Search for the cell housing the specified text and yield its (X, Y) center coordinate. 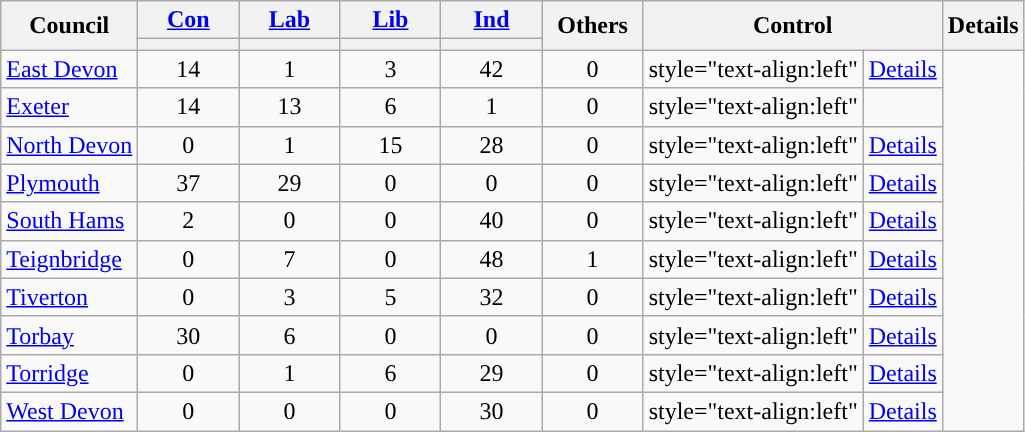
28 (492, 145)
Con (188, 20)
North Devon (70, 145)
West Devon (70, 411)
East Devon (70, 69)
Torbay (70, 335)
5 (390, 297)
Ind (492, 20)
15 (390, 145)
Exeter (70, 107)
Plymouth (70, 183)
Control (792, 26)
Lib (390, 20)
Others (592, 26)
Council (70, 26)
42 (492, 69)
48 (492, 259)
7 (290, 259)
32 (492, 297)
13 (290, 107)
Lab (290, 20)
South Hams (70, 221)
Teignbridge (70, 259)
37 (188, 183)
Torridge (70, 373)
Tiverton (70, 297)
2 (188, 221)
40 (492, 221)
